From the cell containing the given text, extract its center point as [X, Y] coordinate. 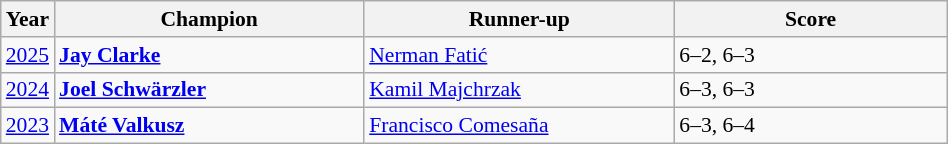
Máté Valkusz [209, 126]
Runner-up [519, 19]
2023 [28, 126]
2025 [28, 55]
Francisco Comesaña [519, 126]
Jay Clarke [209, 55]
Joel Schwärzler [209, 90]
6–3, 6–4 [810, 126]
Score [810, 19]
6–3, 6–3 [810, 90]
2024 [28, 90]
Nerman Fatić [519, 55]
6–2, 6–3 [810, 55]
Champion [209, 19]
Year [28, 19]
Kamil Majchrzak [519, 90]
